Detect which cell encompasses the target text, then output its (x, y) center coordinate. 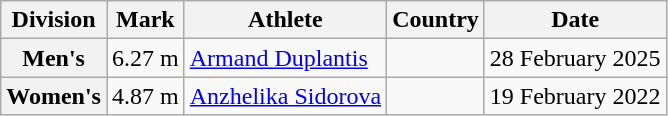
Anzhelika Sidorova (285, 96)
Division (54, 20)
28 February 2025 (575, 58)
Country (436, 20)
Armand Duplantis (285, 58)
4.87 m (145, 96)
6.27 m (145, 58)
Athlete (285, 20)
Women's (54, 96)
Men's (54, 58)
19 February 2022 (575, 96)
Mark (145, 20)
Date (575, 20)
